Provide the (X, Y) coordinate of the cell's center where the given text is located.  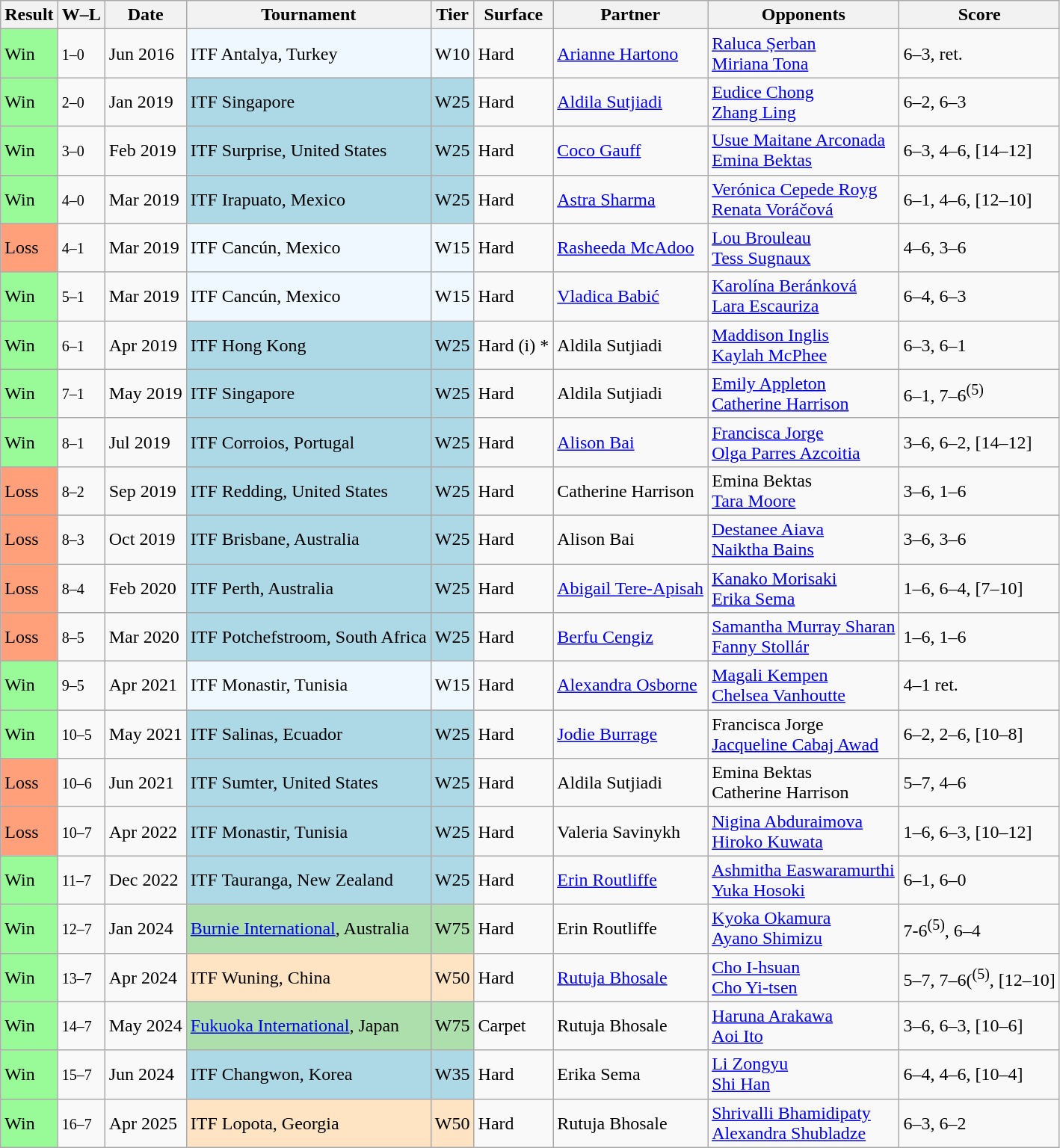
Haruna Arakawa Aoi Ito (804, 1025)
Erika Sema (631, 1075)
Emily Appleton Catherine Harrison (804, 393)
ITF Changwon, Korea (308, 1075)
W10 (452, 54)
Feb 2020 (145, 587)
Maddison Inglis Kaylah McPhee (804, 345)
ITF Brisbane, Australia (308, 540)
Destanee Aiava Naiktha Bains (804, 540)
Jun 2021 (145, 783)
Abigail Tere-Apisah (631, 587)
Jun 2016 (145, 54)
May 2019 (145, 393)
Cho I-hsuan Cho Yi-tsen (804, 978)
5–7, 4–6 (979, 783)
8–5 (81, 637)
Tournament (308, 15)
6–3, 6–1 (979, 345)
Dec 2022 (145, 880)
3–6, 6–2, [14–12] (979, 442)
4–0 (81, 199)
1–6, 1–6 (979, 637)
3–6, 1–6 (979, 490)
Magali Kempen Chelsea Vanhoutte (804, 686)
10–6 (81, 783)
Partner (631, 15)
ITF Perth, Australia (308, 587)
Mar 2020 (145, 637)
Eudice Chong Zhang Ling (804, 102)
Usue Maitane Arconada Emina Bektas (804, 151)
Jul 2019 (145, 442)
ITF Corroios, Portugal (308, 442)
Fukuoka International, Japan (308, 1025)
Francisca Jorge Jacqueline Cabaj Awad (804, 734)
Carpet (514, 1025)
Oct 2019 (145, 540)
6–3, ret. (979, 54)
3–6, 3–6 (979, 540)
1–0 (81, 54)
6–3, 6–2 (979, 1123)
Jan 2019 (145, 102)
7-6(5), 6–4 (979, 928)
8–3 (81, 540)
4–1 (81, 248)
3–0 (81, 151)
ITF Tauranga, New Zealand (308, 880)
4–1 ret. (979, 686)
ITF Salinas, Ecuador (308, 734)
ITF Sumter, United States (308, 783)
Kyoka Okamura Ayano Shimizu (804, 928)
1–6, 6–4, [7–10] (979, 587)
Samantha Murray Sharan Fanny Stollár (804, 637)
Catherine Harrison (631, 490)
ITF Hong Kong (308, 345)
Karolína Beránková Lara Escauriza (804, 296)
6–2, 2–6, [10–8] (979, 734)
8–2 (81, 490)
6–4, 6–3 (979, 296)
Emina Bektas Catherine Harrison (804, 783)
Score (979, 15)
ITF Redding, United States (308, 490)
Astra Sharma (631, 199)
Raluca Șerban Miriana Tona (804, 54)
8–4 (81, 587)
Alexandra Osborne (631, 686)
Result (29, 15)
Jan 2024 (145, 928)
9–5 (81, 686)
7–1 (81, 393)
6–1, 4–6, [12–10] (979, 199)
ITF Surprise, United States (308, 151)
Vladica Babić (631, 296)
W–L (81, 15)
ITF Wuning, China (308, 978)
Jun 2024 (145, 1075)
6–1, 6–0 (979, 880)
Nigina Abduraimova Hiroko Kuwata (804, 831)
May 2024 (145, 1025)
6–4, 4–6, [10–4] (979, 1075)
Opponents (804, 15)
Li Zongyu Shi Han (804, 1075)
14–7 (81, 1025)
ITF Potchefstroom, South Africa (308, 637)
5–1 (81, 296)
Ashmitha Easwaramurthi Yuka Hosoki (804, 880)
Burnie International, Australia (308, 928)
Surface (514, 15)
12–7 (81, 928)
Berfu Cengiz (631, 637)
Shrivalli Bhamidipaty Alexandra Shubladze (804, 1123)
Francisca Jorge Olga Parres Azcoitia (804, 442)
3–6, 6–3, [10–6] (979, 1025)
May 2021 (145, 734)
6–1 (81, 345)
Apr 2025 (145, 1123)
ITF Antalya, Turkey (308, 54)
Kanako Morisaki Erika Sema (804, 587)
Verónica Cepede Royg Renata Voráčová (804, 199)
Apr 2019 (145, 345)
Jodie Burrage (631, 734)
Sep 2019 (145, 490)
Coco Gauff (631, 151)
10–5 (81, 734)
Arianne Hartono (631, 54)
6–2, 6–3 (979, 102)
10–7 (81, 831)
4–6, 3–6 (979, 248)
Tier (452, 15)
13–7 (81, 978)
Apr 2021 (145, 686)
Apr 2022 (145, 831)
ITF Irapuato, Mexico (308, 199)
16–7 (81, 1123)
Emina Bektas Tara Moore (804, 490)
ITF Lopota, Georgia (308, 1123)
6–1, 7–6(5) (979, 393)
Hard (i) * (514, 345)
Rasheeda McAdoo (631, 248)
Apr 2024 (145, 978)
15–7 (81, 1075)
1–6, 6–3, [10–12] (979, 831)
Feb 2019 (145, 151)
6–3, 4–6, [14–12] (979, 151)
Lou Brouleau Tess Sugnaux (804, 248)
2–0 (81, 102)
Date (145, 15)
W35 (452, 1075)
Valeria Savinykh (631, 831)
8–1 (81, 442)
5–7, 7–6((5), [12–10] (979, 978)
11–7 (81, 880)
